Search for the cell housing the specified text and yield its [X, Y] center coordinate. 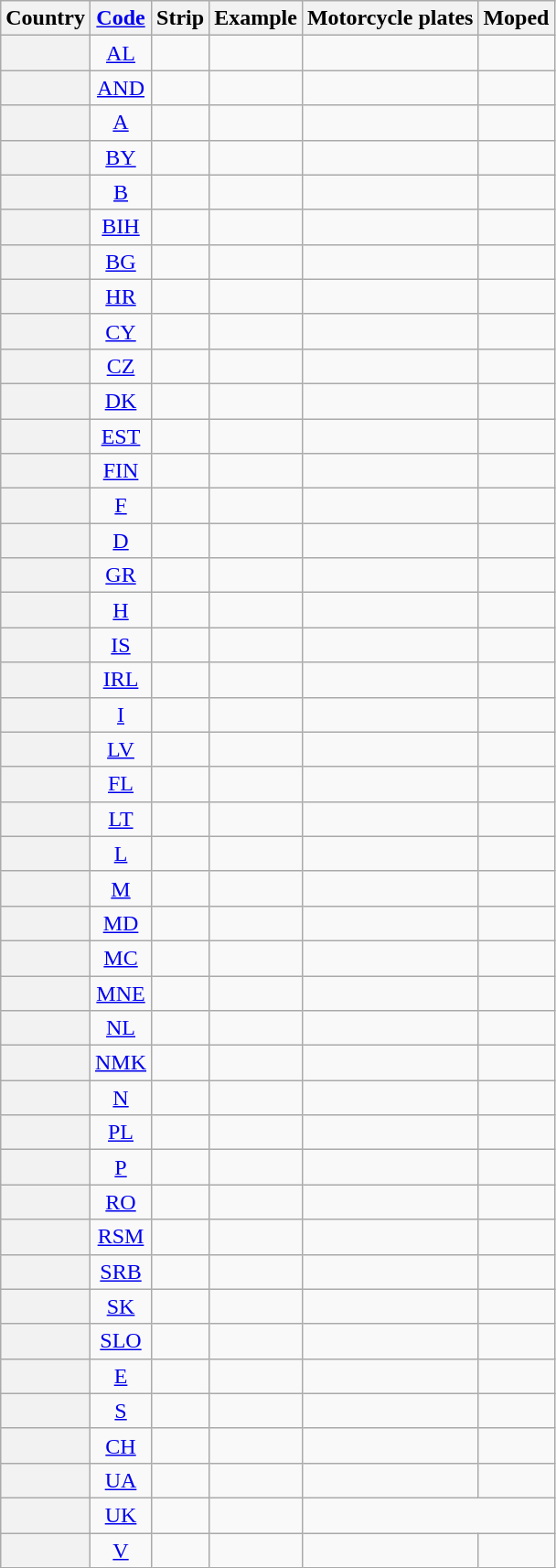
MC [121, 958]
H [121, 610]
Country [46, 18]
S [121, 1411]
E [121, 1376]
Code [121, 18]
A [121, 123]
BY [121, 157]
F [121, 506]
BIH [121, 227]
CZ [121, 366]
CY [121, 331]
SRB [121, 1272]
CH [121, 1445]
DK [121, 401]
NMK [121, 1063]
EST [121, 436]
SLO [121, 1341]
FIN [121, 471]
Strip [181, 18]
UK [121, 1515]
PL [121, 1133]
Moped [516, 18]
Example [256, 18]
D [121, 541]
LT [121, 819]
AL [121, 53]
B [121, 192]
LV [121, 749]
RSM [121, 1237]
IRL [121, 680]
P [121, 1167]
UA [121, 1480]
Motorcycle plates [390, 18]
MD [121, 923]
L [121, 854]
HR [121, 296]
IS [121, 645]
I [121, 714]
SK [121, 1306]
FL [121, 784]
BG [121, 262]
V [121, 1551]
NL [121, 1028]
RO [121, 1202]
GR [121, 575]
M [121, 888]
N [121, 1098]
AND [121, 88]
MNE [121, 993]
